Identify which cell holds the provided text, then report its (X, Y) central coordinate. 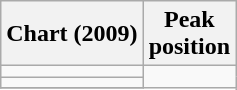
Peakposition (189, 34)
Chart (2009) (72, 34)
